Extract the [x, y] coordinate from the center of the cell holding the provided text.  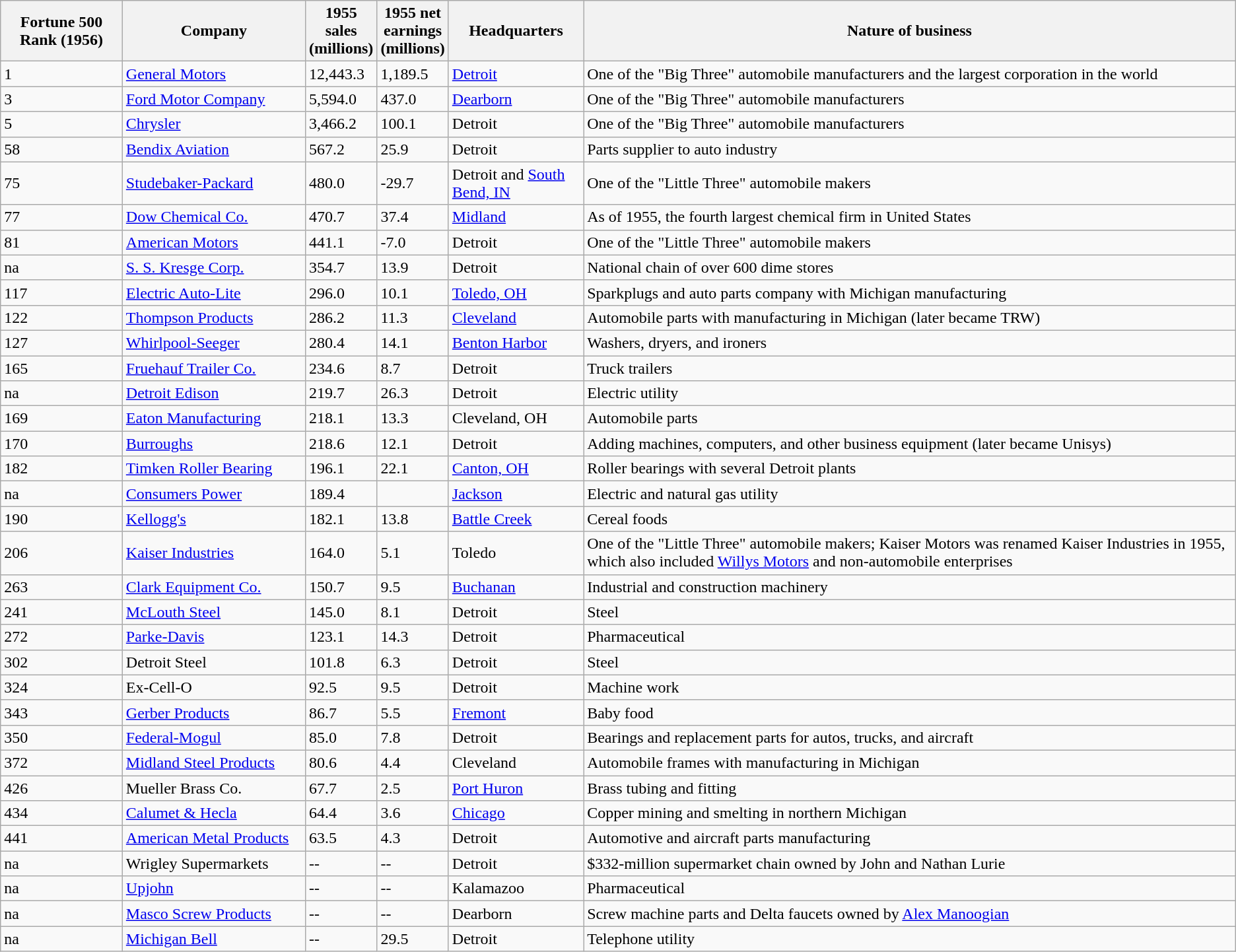
182.1 [341, 519]
302 [62, 662]
372 [62, 763]
10.1 [413, 292]
206 [62, 553]
441.1 [341, 242]
25.9 [413, 149]
Roller bearings with several Detroit plants [910, 469]
Detroit Steel [214, 662]
3 [62, 99]
Thompson Products [214, 318]
Chrysler [214, 124]
Company [214, 31]
General Motors [214, 74]
234.6 [341, 368]
1,189.5 [413, 74]
12,443.3 [341, 74]
-29.7 [413, 184]
Consumers Power [214, 494]
100.1 [413, 124]
Parke-Davis [214, 637]
Midland Steel Products [214, 763]
Automobile parts [910, 419]
296.0 [341, 292]
Nature of business [910, 31]
Kaiser Industries [214, 553]
189.4 [341, 494]
Copper mining and smelting in northern Michigan [910, 813]
81 [62, 242]
58 [62, 149]
Bendix Aviation [214, 149]
Truck trailers [910, 368]
Gerber Products [214, 712]
218.6 [341, 444]
1955 net earnings (millions) [413, 31]
Battle Creek [516, 519]
Fruehauf Trailer Co. [214, 368]
Clark Equipment Co. [214, 587]
Adding machines, computers, and other business equipment (later became Unisys) [910, 444]
165 [62, 368]
343 [62, 712]
Bearings and replacement parts for autos, trucks, and aircraft [910, 737]
Screw machine parts and Delta faucets owned by Alex Manoogian [910, 914]
64.4 [341, 813]
Canton, OH [516, 469]
190 [62, 519]
3.6 [413, 813]
272 [62, 637]
80.6 [341, 763]
Port Huron [516, 788]
470.7 [341, 217]
Telephone utility [910, 939]
Detroit Edison [214, 393]
13.8 [413, 519]
101.8 [341, 662]
441 [62, 838]
169 [62, 419]
11.3 [413, 318]
29.5 [413, 939]
145.0 [341, 612]
22.1 [413, 469]
Fremont [516, 712]
426 [62, 788]
Brass tubing and fitting [910, 788]
Studebaker-Packard [214, 184]
170 [62, 444]
350 [62, 737]
8.1 [413, 612]
Toledo, OH [516, 292]
219.7 [341, 393]
8.7 [413, 368]
437.0 [413, 99]
Kellogg's [214, 519]
Mueller Brass Co. [214, 788]
7.8 [413, 737]
$332-million supermarket chain owned by John and Nathan Lurie [910, 864]
Detroit and South Bend, IN [516, 184]
Calumet & Hecla [214, 813]
Federal-Mogul [214, 737]
S. S. Kresge Corp. [214, 267]
Electric Auto-Lite [214, 292]
14.1 [413, 343]
Ex-Cell-O [214, 687]
37.4 [413, 217]
150.7 [341, 587]
National chain of over 600 dime stores [910, 267]
67.7 [341, 788]
Washers, dryers, and ironers [910, 343]
434 [62, 813]
4.4 [413, 763]
McLouth Steel [214, 612]
Electric utility [910, 393]
241 [62, 612]
122 [62, 318]
Cereal foods [910, 519]
Eaton Manufacturing [214, 419]
117 [62, 292]
-7.0 [413, 242]
354.7 [341, 267]
Headquarters [516, 31]
Burroughs [214, 444]
14.3 [413, 637]
Chicago [516, 813]
286.2 [341, 318]
As of 1955, the fourth largest chemical firm in United States [910, 217]
75 [62, 184]
2.5 [413, 788]
263 [62, 587]
Fortune 500 Rank (1956) [62, 31]
Wrigley Supermarkets [214, 864]
Masco Screw Products [214, 914]
Automotive and aircraft parts manufacturing [910, 838]
5.1 [413, 553]
Toledo [516, 553]
Cleveland, OH [516, 419]
3,466.2 [341, 124]
6.3 [413, 662]
77 [62, 217]
5.5 [413, 712]
92.5 [341, 687]
Industrial and construction machinery [910, 587]
196.1 [341, 469]
Baby food [910, 712]
164.0 [341, 553]
Timken Roller Bearing [214, 469]
Sparkplugs and auto parts company with Michigan manufacturing [910, 292]
Automobile frames with manufacturing in Michigan [910, 763]
280.4 [341, 343]
5 [62, 124]
182 [62, 469]
American Motors [214, 242]
Jackson [516, 494]
Electric and natural gas utility [910, 494]
Michigan Bell [214, 939]
480.0 [341, 184]
Benton Harbor [516, 343]
567.2 [341, 149]
Whirlpool-Seeger [214, 343]
Buchanan [516, 587]
Parts supplier to auto industry [910, 149]
Dow Chemical Co. [214, 217]
Midland [516, 217]
American Metal Products [214, 838]
86.7 [341, 712]
13.3 [413, 419]
Ford Motor Company [214, 99]
123.1 [341, 637]
1955 sales (millions) [341, 31]
Machine work [910, 687]
12.1 [413, 444]
218.1 [341, 419]
1 [62, 74]
5,594.0 [341, 99]
127 [62, 343]
Automobile parts with manufacturing in Michigan (later became TRW) [910, 318]
324 [62, 687]
63.5 [341, 838]
One of the "Big Three" automobile manufacturers and the largest corporation in the world [910, 74]
13.9 [413, 267]
Kalamazoo [516, 889]
85.0 [341, 737]
4.3 [413, 838]
26.3 [413, 393]
Upjohn [214, 889]
